Output the [X, Y] coordinate of the center of the cell containing the given text.  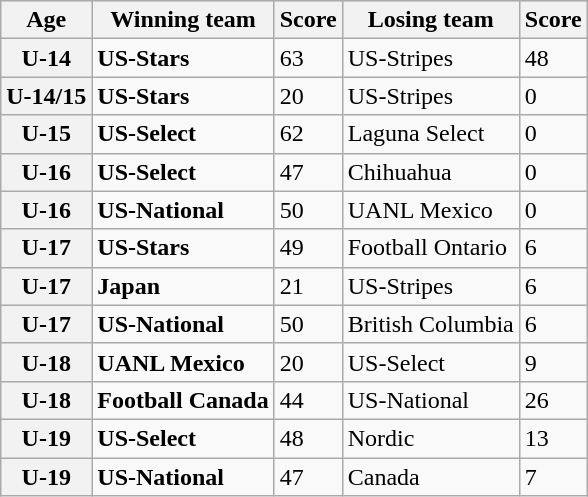
U-15 [46, 134]
44 [308, 400]
Nordic [430, 438]
Football Canada [183, 400]
26 [553, 400]
13 [553, 438]
Football Ontario [430, 248]
Losing team [430, 20]
Age [46, 20]
49 [308, 248]
British Columbia [430, 324]
9 [553, 362]
63 [308, 58]
7 [553, 477]
21 [308, 286]
U-14/15 [46, 96]
Japan [183, 286]
Canada [430, 477]
Laguna Select [430, 134]
U-14 [46, 58]
62 [308, 134]
Chihuahua [430, 172]
Winning team [183, 20]
